Find where the given text appears and provide that cell's center as [X, Y] coordinate. 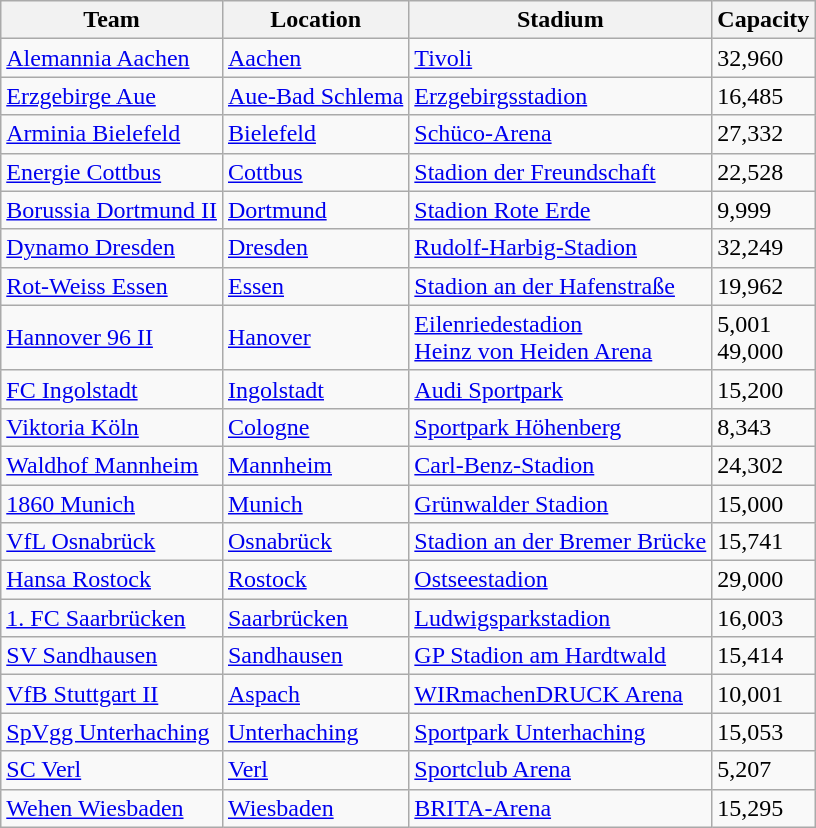
Grünwalder Stadion [560, 503]
WIRmachenDRUCK Arena [560, 694]
Rot-Weiss Essen [112, 286]
Dresden [315, 248]
Bielefeld [315, 134]
Munich [315, 503]
15,200 [764, 389]
32,249 [764, 248]
Team [112, 20]
Location [315, 20]
15,295 [764, 808]
GP Stadion am Hardtwald [560, 656]
16,485 [764, 96]
9,999 [764, 210]
Ludwigsparkstadion [560, 618]
Cottbus [315, 172]
15,053 [764, 732]
Cologne [315, 427]
Aue-Bad Schlema [315, 96]
5,207 [764, 770]
Hanover [315, 338]
Audi Sportpark [560, 389]
Stadion Rote Erde [560, 210]
Erzgebirgsstadion [560, 96]
15,741 [764, 542]
29,000 [764, 580]
Dynamo Dresden [112, 248]
Rostock [315, 580]
Ostseestadion [560, 580]
BRITA-Arena [560, 808]
27,332 [764, 134]
Waldhof Mannheim [112, 465]
Verl [315, 770]
Rudolf-Harbig-Stadion [560, 248]
22,528 [764, 172]
Viktoria Köln [112, 427]
Sportclub Arena [560, 770]
SC Verl [112, 770]
Schüco-Arena [560, 134]
Stadion an der Bremer Brücke [560, 542]
Mannheim [315, 465]
Alemannia Aachen [112, 58]
8,343 [764, 427]
Arminia Bielefeld [112, 134]
24,302 [764, 465]
VfL Osnabrück [112, 542]
Capacity [764, 20]
VfB Stuttgart II [112, 694]
EilenriedestadionHeinz von Heiden Arena [560, 338]
Aspach [315, 694]
Erzgebirge Aue [112, 96]
1. FC Saarbrücken [112, 618]
Sportpark Höhenberg [560, 427]
FC Ingolstadt [112, 389]
Ingolstadt [315, 389]
Tivoli [560, 58]
Stadium [560, 20]
10,001 [764, 694]
Borussia Dortmund II [112, 210]
Sportpark Unterhaching [560, 732]
15,414 [764, 656]
32,960 [764, 58]
Dortmund [315, 210]
Hansa Rostock [112, 580]
SpVgg Unterhaching [112, 732]
Energie Cottbus [112, 172]
Sandhausen [315, 656]
Essen [315, 286]
Stadion der Freundschaft [560, 172]
5,00149,000 [764, 338]
Unterhaching [315, 732]
15,000 [764, 503]
Carl-Benz-Stadion [560, 465]
Osnabrück [315, 542]
SV Sandhausen [112, 656]
19,962 [764, 286]
Aachen [315, 58]
Hannover 96 II [112, 338]
Saarbrücken [315, 618]
Wiesbaden [315, 808]
Wehen Wiesbaden [112, 808]
1860 Munich [112, 503]
Stadion an der Hafenstraße [560, 286]
16,003 [764, 618]
